From the cell containing the given text, extract its center point as [X, Y] coordinate. 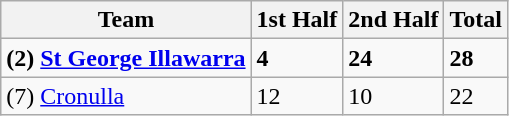
4 [297, 58]
24 [394, 58]
Team [126, 20]
(2) St George Illawarra [126, 58]
Total [476, 20]
28 [476, 58]
1st Half [297, 20]
22 [476, 96]
10 [394, 96]
2nd Half [394, 20]
(7) Cronulla [126, 96]
12 [297, 96]
